Detect which cell encompasses the target text, then output its [x, y] center coordinate. 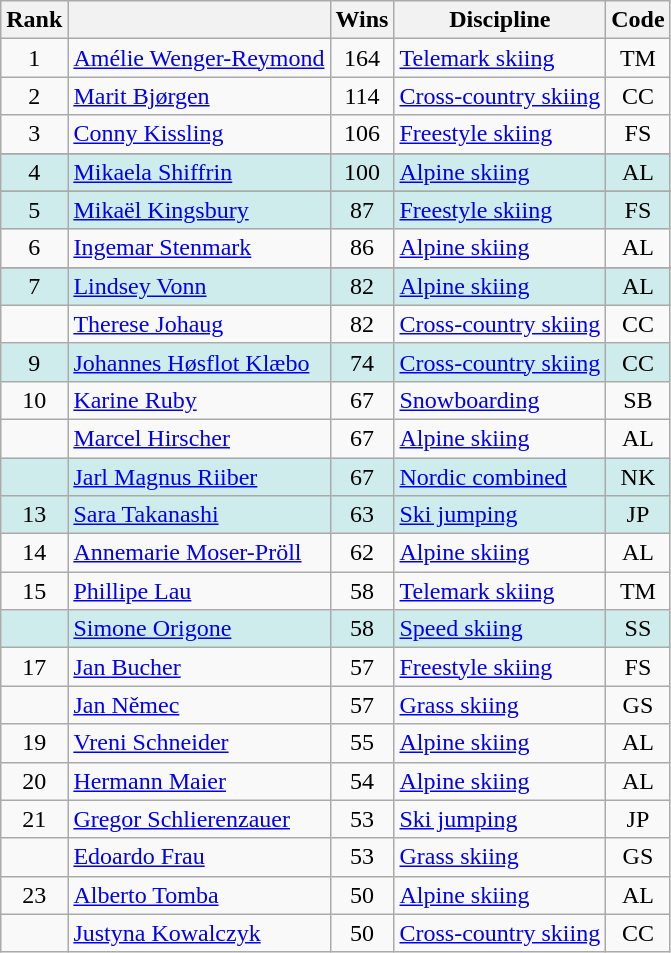
Lindsey Vonn [199, 286]
5 [34, 210]
Jan Bucher [199, 667]
13 [34, 515]
Simone Origone [199, 629]
17 [34, 667]
86 [362, 248]
21 [34, 819]
100 [362, 172]
4 [34, 172]
Amélie Wenger-Reymond [199, 58]
62 [362, 553]
Ingemar Stenmark [199, 248]
63 [362, 515]
164 [362, 58]
SS [638, 629]
87 [362, 210]
7 [34, 286]
3 [34, 134]
NK [638, 477]
Annemarie Moser-Pröll [199, 553]
Jarl Magnus Riiber [199, 477]
2 [34, 96]
54 [362, 781]
20 [34, 781]
Discipline [500, 20]
Hermann Maier [199, 781]
Jan Němec [199, 705]
Sara Takanashi [199, 515]
14 [34, 553]
Wins [362, 20]
Speed skiing [500, 629]
19 [34, 743]
Mikaël Kingsbury [199, 210]
Gregor Schlierenzauer [199, 819]
6 [34, 248]
10 [34, 400]
Nordic combined [500, 477]
Therese Johaug [199, 324]
1 [34, 58]
15 [34, 591]
Vreni Schneider [199, 743]
Karine Ruby [199, 400]
Rank [34, 20]
Conny Kissling [199, 134]
106 [362, 134]
Code [638, 20]
Johannes Høsflot Klæbo [199, 362]
55 [362, 743]
Phillipe Lau [199, 591]
Mikaela Shiffrin [199, 172]
9 [34, 362]
Justyna Kowalczyk [199, 933]
Alberto Tomba [199, 895]
74 [362, 362]
Marit Bjørgen [199, 96]
Snowboarding [500, 400]
Marcel Hirscher [199, 438]
23 [34, 895]
Edoardo Frau [199, 857]
114 [362, 96]
SB [638, 400]
